Determine the (x, y) coordinate at the center of the cell enclosing the given text.  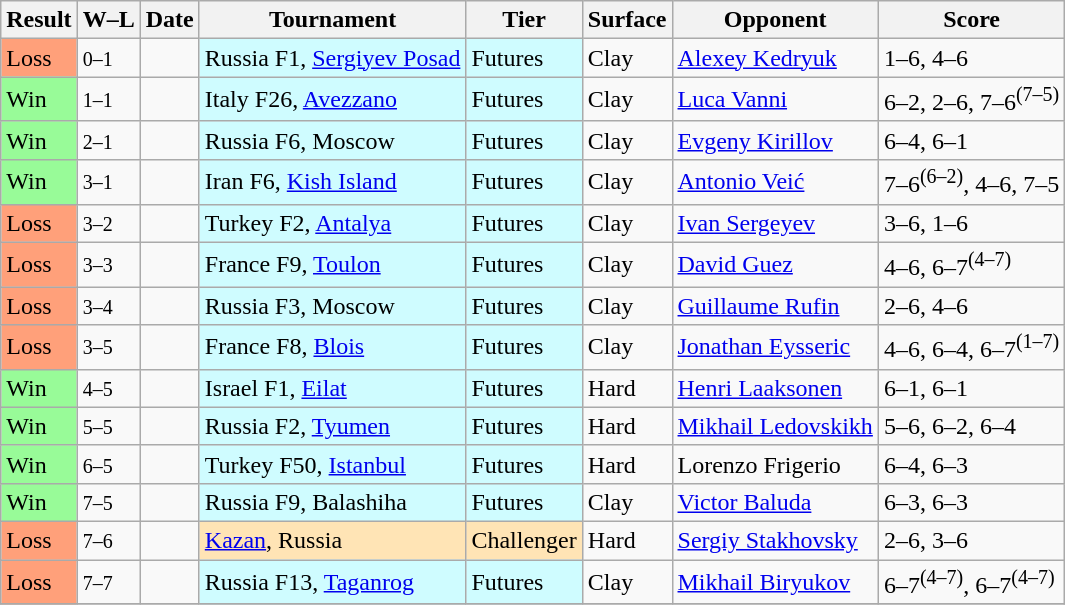
1–6, 4–6 (971, 58)
Tier (524, 20)
Henri Laaksonen (775, 388)
Russia F9, Balashiha (332, 502)
4–5 (108, 388)
Turkey F50, Istanbul (332, 464)
0–1 (108, 58)
3–6, 1–6 (971, 223)
Russia F3, Moscow (332, 306)
Russia F1, Sergiyev Posad (332, 58)
2–1 (108, 140)
France F9, Toulon (332, 264)
France F8, Blois (332, 348)
7–6(6–2), 4–6, 7–5 (971, 182)
7–5 (108, 502)
3–5 (108, 348)
Antonio Veić (775, 182)
Jonathan Eysseric (775, 348)
Result (39, 20)
3–4 (108, 306)
Russia F6, Moscow (332, 140)
6–2, 2–6, 7–6(7–5) (971, 100)
6–7(4–7), 6–7(4–7) (971, 582)
1–1 (108, 100)
6–4, 6–3 (971, 464)
Turkey F2, Antalya (332, 223)
6–4, 6–1 (971, 140)
6–3, 6–3 (971, 502)
3–2 (108, 223)
Challenger (524, 541)
Date (170, 20)
Russia F2, Tyumen (332, 426)
Surface (627, 20)
Lorenzo Frigerio (775, 464)
Opponent (775, 20)
4–6, 6–4, 6–7(1–7) (971, 348)
David Guez (775, 264)
Israel F1, Eilat (332, 388)
Luca Vanni (775, 100)
3–1 (108, 182)
7–7 (108, 582)
Kazan, Russia (332, 541)
Tournament (332, 20)
Iran F6, Kish Island (332, 182)
Mikhail Ledovskikh (775, 426)
Guillaume Rufin (775, 306)
Russia F13, Taganrog (332, 582)
3–3 (108, 264)
Italy F26, Avezzano (332, 100)
2–6, 3–6 (971, 541)
Sergiy Stakhovsky (775, 541)
6–1, 6–1 (971, 388)
4–6, 6–7(4–7) (971, 264)
6–5 (108, 464)
5–5 (108, 426)
5–6, 6–2, 6–4 (971, 426)
Ivan Sergeyev (775, 223)
Victor Baluda (775, 502)
Alexey Kedryuk (775, 58)
Mikhail Biryukov (775, 582)
W–L (108, 20)
2–6, 4–6 (971, 306)
7–6 (108, 541)
Score (971, 20)
Evgeny Kirillov (775, 140)
